Search for the cell housing the specified text and yield its (x, y) center coordinate. 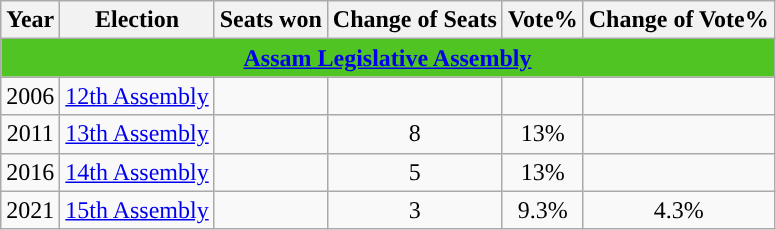
2016 (30, 172)
Change of Seats (414, 20)
Assam Legislative Assembly (388, 58)
2021 (30, 210)
14th Assembly (137, 172)
2011 (30, 134)
5 (414, 172)
12th Assembly (137, 96)
Year (30, 20)
9.3% (542, 210)
8 (414, 134)
4.3% (678, 210)
Change of Vote% (678, 20)
Seats won (270, 20)
15th Assembly (137, 210)
13th Assembly (137, 134)
Election (137, 20)
Vote% (542, 20)
3 (414, 210)
2006 (30, 96)
